Extract the (X, Y) coordinate from the center of the cell holding the provided text.  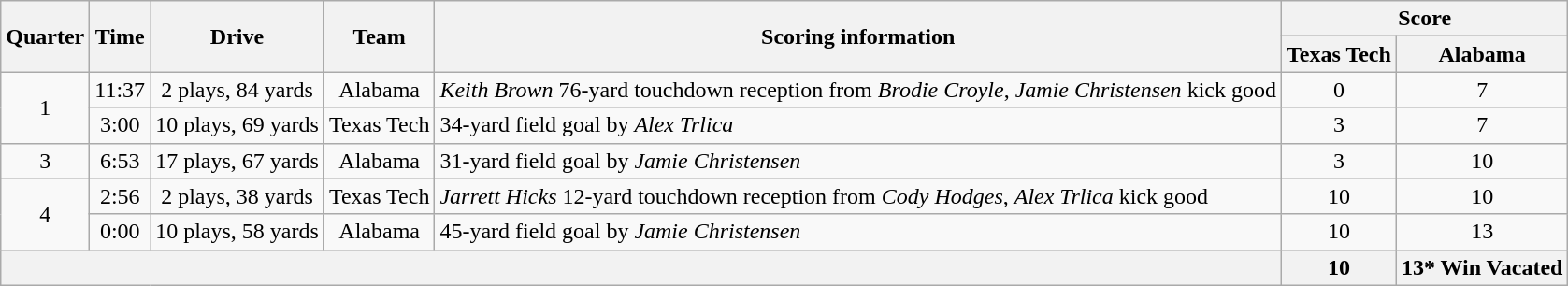
Score (1424, 19)
2:56 (120, 196)
4 (45, 214)
Jarrett Hicks 12-yard touchdown reception from Cody Hodges, Alex Trlica kick good (858, 196)
2 plays, 38 yards (237, 196)
Drive (237, 36)
45-yard field goal by Jamie Christensen (858, 232)
0:00 (120, 232)
11:37 (120, 90)
0 (1339, 90)
6:53 (120, 161)
31-yard field goal by Jamie Christensen (858, 161)
Quarter (45, 36)
10 plays, 58 yards (237, 232)
2 plays, 84 yards (237, 90)
34-yard field goal by Alex Trlica (858, 125)
Keith Brown 76-yard touchdown reception from Brodie Croyle, Jamie Christensen kick good (858, 90)
1 (45, 107)
10 plays, 69 yards (237, 125)
3:00 (120, 125)
13 (1482, 232)
17 plays, 67 yards (237, 161)
Time (120, 36)
13* Win Vacated (1482, 267)
Team (380, 36)
Scoring information (858, 36)
